Pinpoint the cell where the given text exists, returning its (X, Y) midpoint coordinate. 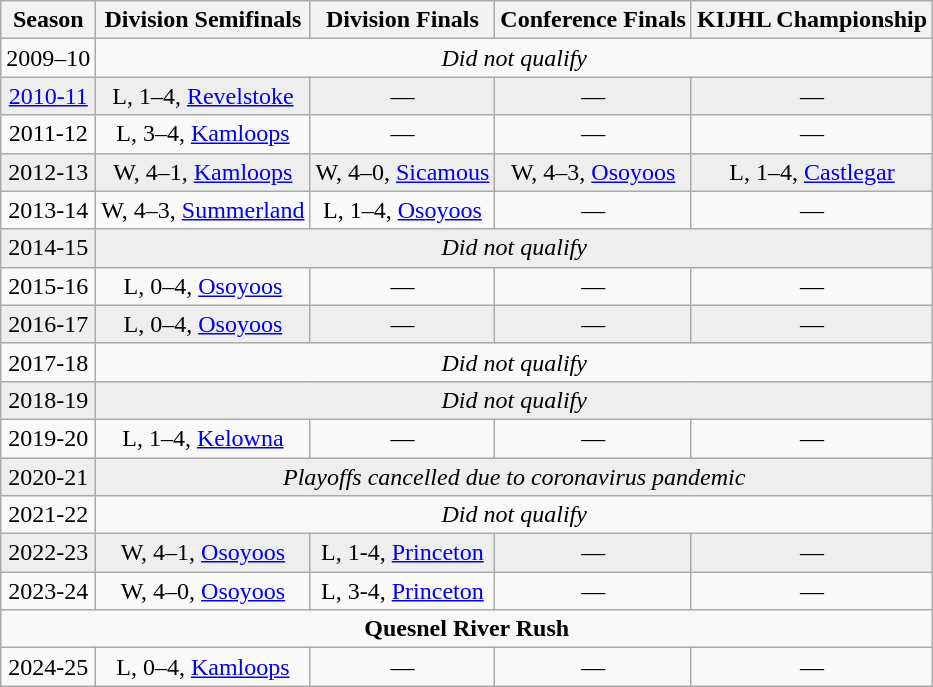
L, 1-4, Princeton (402, 553)
2024-25 (48, 667)
2019-20 (48, 438)
2020-21 (48, 477)
2014-15 (48, 248)
2013-14 (48, 210)
L, 1–4, Kelowna (203, 438)
2018-19 (48, 400)
W, 4–3, Osoyoos (594, 172)
2015-16 (48, 286)
L, 1–4, Castlegar (812, 172)
L, 3–4, Kamloops (203, 134)
W, 4–3, Summerland (203, 210)
L, 3-4, Princeton (402, 591)
Division Finals (402, 20)
2016-17 (48, 324)
2011-12 (48, 134)
2012-13 (48, 172)
Quesnel River Rush (467, 629)
2021-22 (48, 515)
2017-18 (48, 362)
2010-11 (48, 96)
2023-24 (48, 591)
L, 1–4, Revelstoke (203, 96)
W, 4–0, Osoyoos (203, 591)
L, 0–4, Kamloops (203, 667)
W, 4–1, Kamloops (203, 172)
L, 1–4, Osoyoos (402, 210)
Season (48, 20)
KIJHL Championship (812, 20)
W, 4–0, Sicamous (402, 172)
2009–10 (48, 58)
Conference Finals (594, 20)
Playoffs cancelled due to coronavirus pandemic (514, 477)
2022-23 (48, 553)
Division Semifinals (203, 20)
W, 4–1, Osoyoos (203, 553)
